Return (x, y) of the center of cell containing provided text 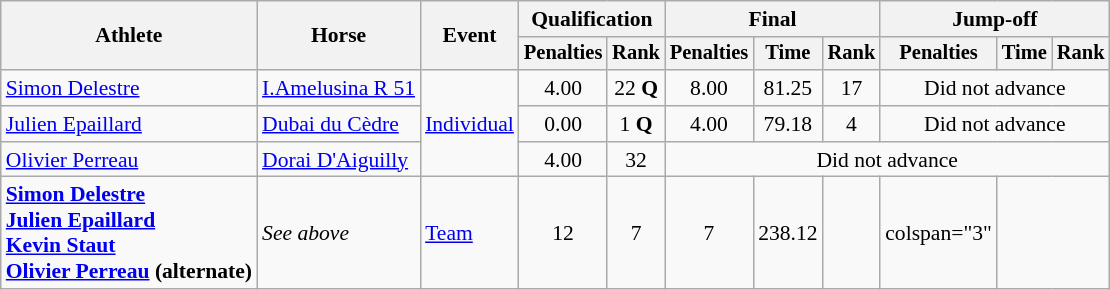
81.25 (788, 88)
Event (470, 36)
See above (338, 233)
17 (852, 88)
Dorai D'Aiguilly (338, 160)
1 Q (636, 124)
Team (470, 233)
12 (563, 233)
colspan="3" (938, 233)
I.Amelusina R 51 (338, 88)
Jump-off (994, 19)
32 (636, 160)
Athlete (129, 36)
22 Q (636, 88)
Horse (338, 36)
Individual (470, 124)
Olivier Perreau (129, 160)
238.12 (788, 233)
Final (772, 19)
0.00 (563, 124)
Qualification (592, 19)
79.18 (788, 124)
Simon DelestreJulien EpaillardKevin StautOlivier Perreau (alternate) (129, 233)
8.00 (709, 88)
4 (852, 124)
Simon Delestre (129, 88)
Dubai du Cèdre (338, 124)
Julien Epaillard (129, 124)
